Return the (X, Y) coordinate for the center point of the cell that contains the specified text.  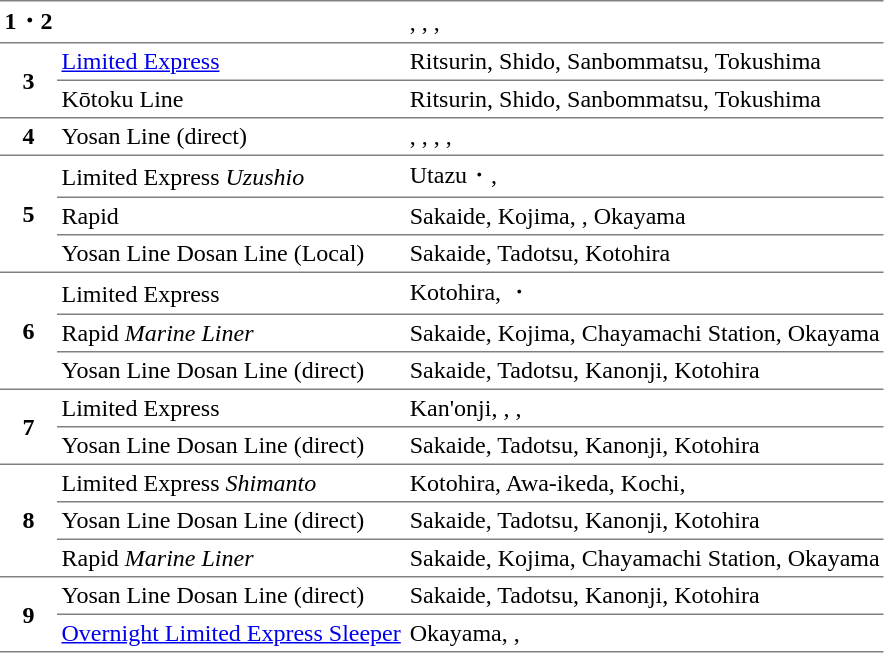
Yosan Line Dosan Line (Local) (231, 254)
3 (28, 80)
1・2 (28, 22)
Sakaide, Kojima, , Okayama (644, 216)
Kan'onji, , , (644, 408)
, , , , (644, 137)
Okayama, , (644, 633)
Limited Express Uzushio (231, 176)
6 (28, 330)
7 (28, 426)
4 (28, 137)
Kotohira, Awa-ikeda, Kochi, (644, 483)
Utazu・, (644, 176)
8 (28, 520)
9 (28, 614)
Sakaide, Tadotsu, Kotohira (644, 254)
Rapid (231, 216)
Kōtoku Line (231, 99)
Yosan Line (direct) (231, 137)
, , , (644, 22)
Limited Express Shimanto (231, 483)
Overnight Limited Express Sleeper (231, 633)
5 (28, 214)
Kotohira, ・ (644, 293)
